Pinpoint the cell where the given text exists, returning its [X, Y] midpoint coordinate. 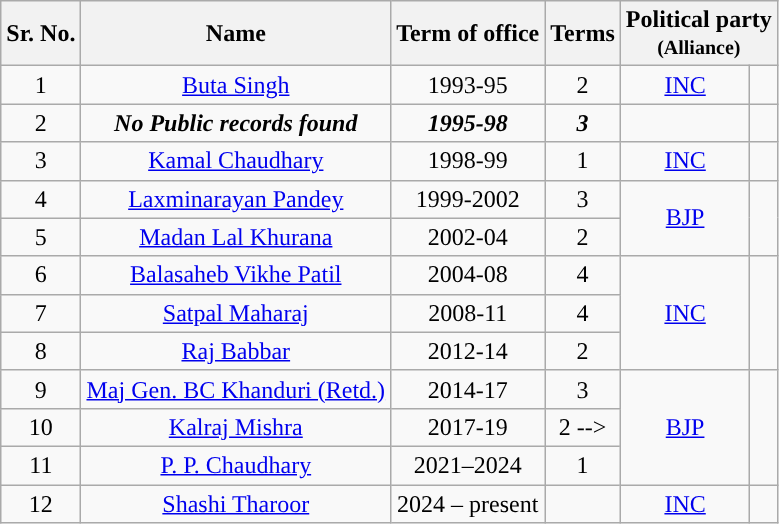
2 --> [583, 427]
Laxminarayan Pandey [236, 199]
6 [41, 275]
Term of office [468, 34]
2024 – present [468, 503]
10 [41, 427]
1993-95 [468, 85]
Balasaheb Vikhe Patil [236, 275]
2014-17 [468, 389]
P. P. Chaudhary [236, 465]
2008-11 [468, 313]
2004-08 [468, 275]
1998-99 [468, 161]
8 [41, 351]
Terms [583, 34]
Raj Babbar [236, 351]
5 [41, 237]
No Public records found [236, 123]
Name [236, 34]
1999-2002 [468, 199]
Sr. No. [41, 34]
Kamal Chaudhary [236, 161]
Madan Lal Khurana [236, 237]
2021–2024 [468, 465]
Political party(Alliance) [698, 34]
Shashi Tharoor [236, 503]
2017-19 [468, 427]
9 [41, 389]
2002-04 [468, 237]
Satpal Maharaj [236, 313]
1995-98 [468, 123]
Buta Singh [236, 85]
2012-14 [468, 351]
Kalraj Mishra [236, 427]
12 [41, 503]
Maj Gen. BC Khanduri (Retd.) [236, 389]
7 [41, 313]
11 [41, 465]
